Extract the (X, Y) coordinate from the center of the cell holding the provided text.  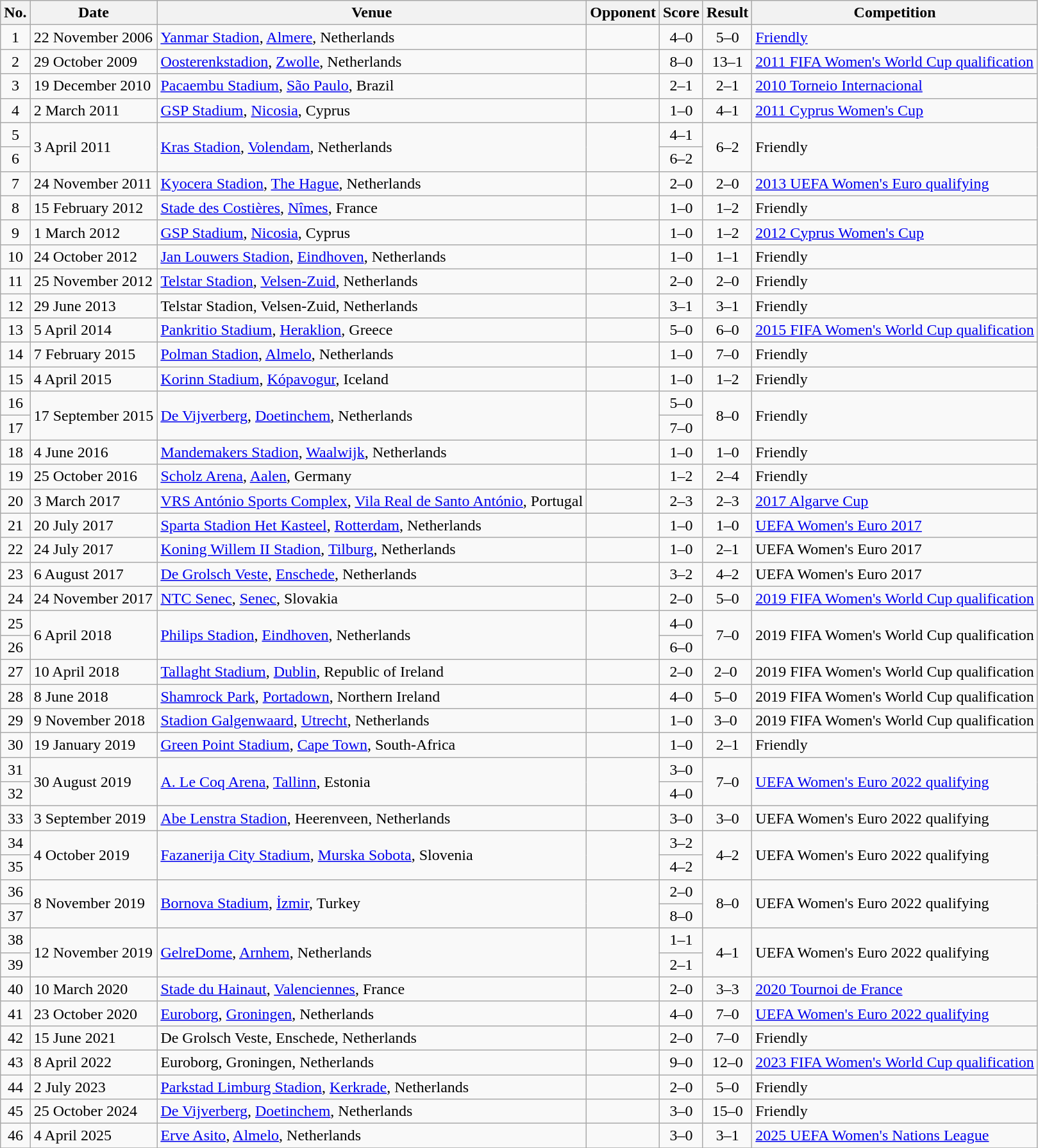
Pankritio Stadium, Heraklion, Greece (372, 330)
12 (15, 306)
Koning Willem II Stadion, Tilburg, Netherlands (372, 550)
3 April 2011 (94, 147)
25 October 2024 (94, 1111)
41 (15, 1013)
20 July 2017 (94, 525)
9 (15, 232)
30 August 2019 (94, 782)
28 (15, 696)
4 (15, 110)
Stade des Costières, Nîmes, France (372, 208)
2011 Cyprus Women's Cup (895, 110)
2 July 2023 (94, 1087)
Sparta Stadion Het Kasteel, Rotterdam, Netherlands (372, 525)
Stadion Galgenwaard, Utrecht, Netherlands (372, 721)
1 (15, 37)
37 (15, 916)
32 (15, 794)
Erve Asito, Almelo, Netherlands (372, 1136)
1 March 2012 (94, 232)
27 (15, 671)
10 (15, 257)
2 March 2011 (94, 110)
Bornova Stadium, İzmir, Turkey (372, 904)
19 December 2010 (94, 86)
9–0 (681, 1062)
43 (15, 1062)
15 February 2012 (94, 208)
Yanmar Stadion, Almere, Netherlands (372, 37)
2013 UEFA Women's Euro qualifying (895, 183)
17 September 2015 (94, 416)
VRS António Sports Complex, Vila Real de Santo António, Portugal (372, 501)
2015 FIFA Women's World Cup qualification (895, 330)
Opponent (623, 13)
Date (94, 13)
Mandemakers Stadion, Waalwijk, Netherlands (372, 452)
33 (15, 818)
3 (15, 86)
29 (15, 721)
35 (15, 867)
11 (15, 281)
Parkstad Limburg Stadion, Kerkrade, Netherlands (372, 1087)
Venue (372, 13)
25 (15, 623)
36 (15, 891)
8 (15, 208)
Oosterenkstadion, Zwolle, Netherlands (372, 62)
2012 Cyprus Women's Cup (895, 232)
Kras Stadion, Volendam, Netherlands (372, 147)
2025 UEFA Women's Nations League (895, 1136)
12 November 2019 (94, 952)
14 (15, 355)
7 (15, 183)
24 November 2011 (94, 183)
17 (15, 428)
24 November 2017 (94, 598)
6 August 2017 (94, 574)
2023 FIFA Women's World Cup qualification (895, 1062)
2017 Algarve Cup (895, 501)
3–3 (727, 989)
18 (15, 452)
13 (15, 330)
2010 Torneio Internacional (895, 86)
16 (15, 403)
2020 Tournoi de France (895, 989)
15–0 (727, 1111)
44 (15, 1087)
8 April 2022 (94, 1062)
10 April 2018 (94, 671)
7 February 2015 (94, 355)
Abe Lenstra Stadion, Heerenveen, Netherlands (372, 818)
NTC Senec, Senec, Slovakia (372, 598)
15 (15, 379)
13–1 (727, 62)
26 (15, 647)
2 (15, 62)
38 (15, 940)
30 (15, 745)
4 April 2025 (94, 1136)
Philips Stadion, Eindhoven, Netherlands (372, 635)
Score (681, 13)
22 (15, 550)
42 (15, 1038)
6 April 2018 (94, 635)
8 June 2018 (94, 696)
19 January 2019 (94, 745)
8 November 2019 (94, 904)
No. (15, 13)
23 (15, 574)
31 (15, 770)
21 (15, 525)
3 September 2019 (94, 818)
12–0 (727, 1062)
Green Point Stadium, Cape Town, South-Africa (372, 745)
25 October 2016 (94, 477)
5 (15, 135)
19 (15, 477)
4 June 2016 (94, 452)
Polman Stadion, Almelo, Netherlands (372, 355)
15 June 2021 (94, 1038)
Korinn Stadium, Kópavogur, Iceland (372, 379)
Fazanerija City Stadium, Murska Sobota, Slovenia (372, 855)
2011 FIFA Women's World Cup qualification (895, 62)
4 April 2015 (94, 379)
29 June 2013 (94, 306)
39 (15, 965)
6 (15, 159)
Pacaembu Stadium, São Paulo, Brazil (372, 86)
Competition (895, 13)
10 March 2020 (94, 989)
Shamrock Park, Portadown, Northern Ireland (372, 696)
34 (15, 843)
46 (15, 1136)
A. Le Coq Arena, Tallinn, Estonia (372, 782)
29 October 2009 (94, 62)
Scholz Arena, Aalen, Germany (372, 477)
20 (15, 501)
24 July 2017 (94, 550)
GelreDome, Arnhem, Netherlands (372, 952)
25 November 2012 (94, 281)
Stade du Hainaut, Valenciennes, France (372, 989)
2–4 (727, 477)
22 November 2006 (94, 37)
4 October 2019 (94, 855)
3 March 2017 (94, 501)
Result (727, 13)
24 (15, 598)
9 November 2018 (94, 721)
40 (15, 989)
24 October 2012 (94, 257)
45 (15, 1111)
Tallaght Stadium, Dublin, Republic of Ireland (372, 671)
5 April 2014 (94, 330)
Jan Louwers Stadion, Eindhoven, Netherlands (372, 257)
23 October 2020 (94, 1013)
Kyocera Stadion, The Hague, Netherlands (372, 183)
